Extract the (x, y) coordinate from the center of the cell holding the provided text.  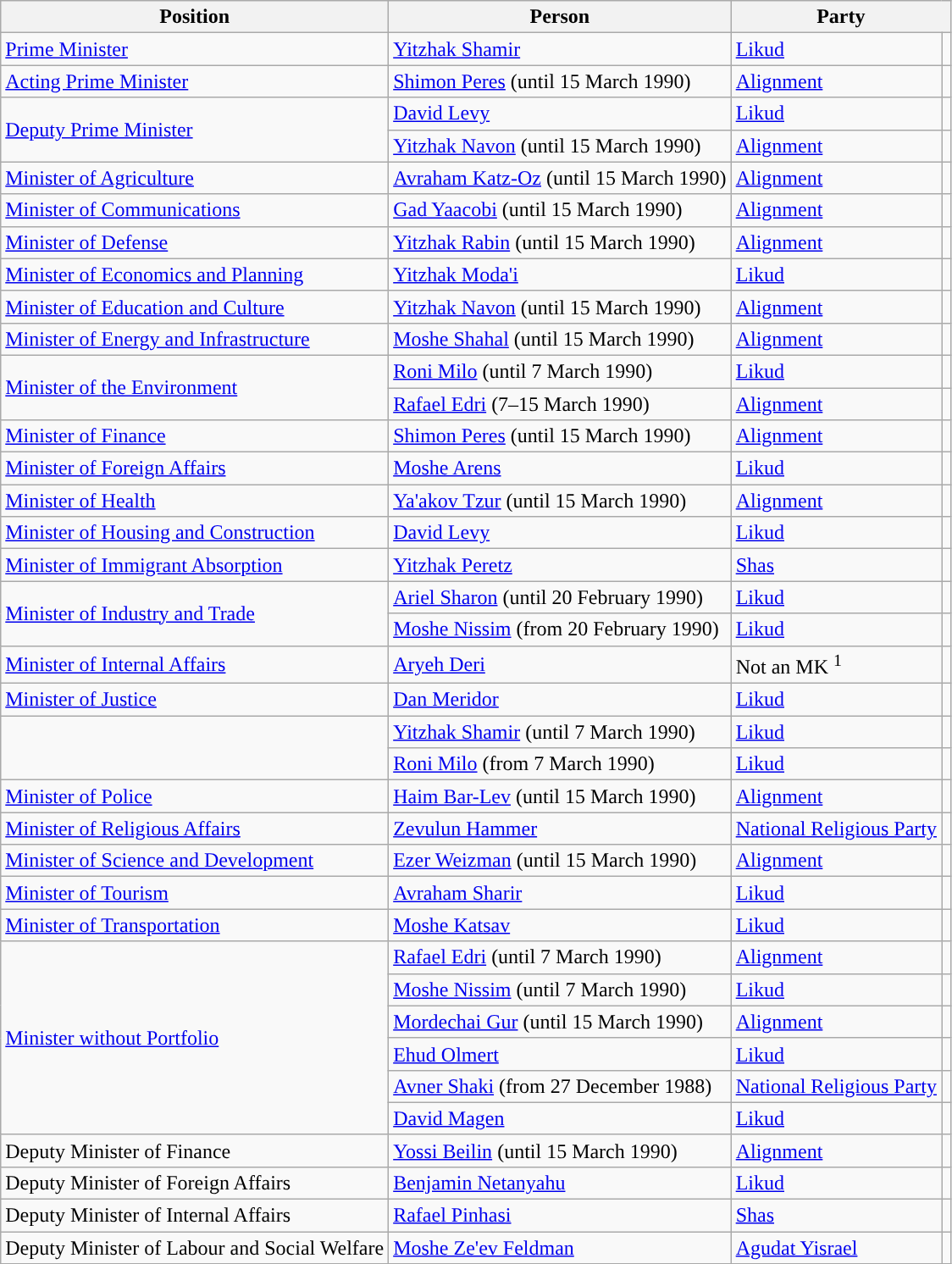
Minister of Economics and Planning (195, 274)
Yitzhak Shamir (560, 49)
Minister of Tourism (195, 893)
Party (840, 17)
Moshe Ze'ev Feldman (560, 1248)
Minister of Health (195, 501)
Prime Minister (195, 49)
Moshe Katsav (560, 925)
Person (560, 17)
Minister of Immigrant Absorption (195, 565)
Moshe Nissim (until 7 March 1990) (560, 990)
Ariel Sharon (until 20 February 1990) (560, 597)
Minister of Finance (195, 436)
Not an MK 1 (836, 664)
Yitzhak Moda'i (560, 274)
Deputy Minister of Foreign Affairs (195, 1183)
Deputy Minister of Internal Affairs (195, 1216)
Deputy Minister of Finance (195, 1150)
Zevulun Hammer (560, 829)
David Magen (560, 1118)
Mordechai Gur (until 15 March 1990) (560, 1022)
Yitzhak Shamir (until 7 March 1990) (560, 732)
Minister of Industry and Trade (195, 613)
Moshe Nissim (from 20 February 1990) (560, 629)
Minister of Justice (195, 700)
Deputy Prime Minister (195, 130)
Rafael Edri (7–15 March 1990) (560, 404)
Ya'akov Tzur (until 15 March 1990) (560, 501)
Agudat Yisrael (836, 1248)
Ehud Olmert (560, 1054)
Roni Milo (from 7 March 1990) (560, 764)
Minister of Education and Culture (195, 307)
Dan Meridor (560, 700)
Minister of Foreign Affairs (195, 468)
Roni Milo (until 7 March 1990) (560, 371)
Ezer Weizman (until 15 March 1990) (560, 861)
Minister of Science and Development (195, 861)
Avraham Katz-Oz (until 15 March 1990) (560, 178)
Gad Yaacobi (until 15 March 1990) (560, 210)
Moshe Arens (560, 468)
Deputy Minister of Labour and Social Welfare (195, 1248)
Avraham Sharir (560, 893)
Minister of Housing and Construction (195, 533)
Yossi Beilin (until 15 March 1990) (560, 1150)
Minister of Communications (195, 210)
Position (195, 17)
Benjamin Netanyahu (560, 1183)
Yitzhak Peretz (560, 565)
Minister of Defense (195, 242)
Minister of Internal Affairs (195, 664)
Rafael Edri (until 7 March 1990) (560, 957)
Avner Shaki (from 27 December 1988) (560, 1086)
Minister of Religious Affairs (195, 829)
Minister of Transportation (195, 925)
Minister of the Environment (195, 387)
Minister of Energy and Infrastructure (195, 339)
Minister of Agriculture (195, 178)
Minister without Portfolio (195, 1038)
Aryeh Deri (560, 664)
Acting Prime Minister (195, 81)
Moshe Shahal (until 15 March 1990) (560, 339)
Haim Bar-Lev (until 15 March 1990) (560, 796)
Rafael Pinhasi (560, 1216)
Minister of Police (195, 796)
Yitzhak Rabin (until 15 March 1990) (560, 242)
